Locate the cell with the specified text and output its (X, Y) center coordinate. 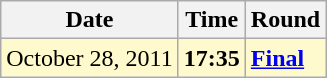
Date (90, 20)
October 28, 2011 (90, 58)
17:35 (212, 58)
Round (285, 20)
Time (212, 20)
Final (285, 58)
